From the cell containing the given text, extract its center point as (X, Y) coordinate. 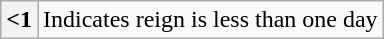
<1 (20, 20)
Indicates reign is less than one day (211, 20)
